Provide the (x, y) coordinate of the cell's center where the given text is located.  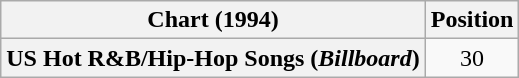
US Hot R&B/Hip-Hop Songs (Billboard) (213, 58)
Chart (1994) (213, 20)
Position (472, 20)
30 (472, 58)
